Extract the (x, y) coordinate from the center of the cell holding the provided text.  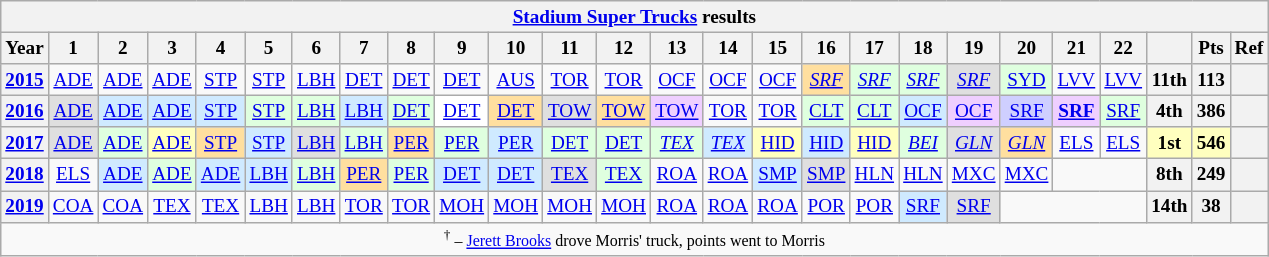
546 (1211, 143)
6 (316, 48)
20 (1026, 48)
38 (1211, 206)
Pts (1211, 48)
1 (73, 48)
3 (172, 48)
22 (1124, 48)
14 (728, 48)
4th (1170, 111)
BEI (924, 143)
113 (1211, 80)
AUS (516, 80)
19 (974, 48)
16 (826, 48)
13 (677, 48)
2019 (25, 206)
Stadium Super Trucks results (634, 17)
† – Jerett Brooks drove Morris' truck, points went to Morris (634, 239)
249 (1211, 175)
21 (1076, 48)
4 (220, 48)
2016 (25, 111)
5 (269, 48)
11th (1170, 80)
8th (1170, 175)
14th (1170, 206)
Ref (1249, 48)
11 (570, 48)
12 (624, 48)
7 (364, 48)
8 (412, 48)
386 (1211, 111)
2017 (25, 143)
SYD (1026, 80)
9 (462, 48)
2 (123, 48)
Year (25, 48)
2015 (25, 80)
18 (924, 48)
1st (1170, 143)
17 (874, 48)
2018 (25, 175)
15 (778, 48)
10 (516, 48)
